Search for the cell housing the specified text and yield its (x, y) center coordinate. 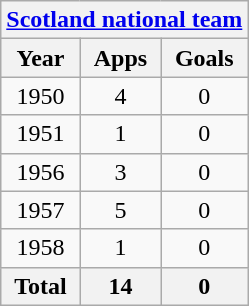
4 (120, 96)
1958 (40, 248)
Total (40, 286)
Year (40, 58)
1951 (40, 134)
1950 (40, 96)
14 (120, 286)
Goals (204, 58)
1956 (40, 172)
Apps (120, 58)
Scotland national team (124, 20)
3 (120, 172)
1957 (40, 210)
5 (120, 210)
